Determine the (X, Y) coordinate at the center of the cell enclosing the given text.  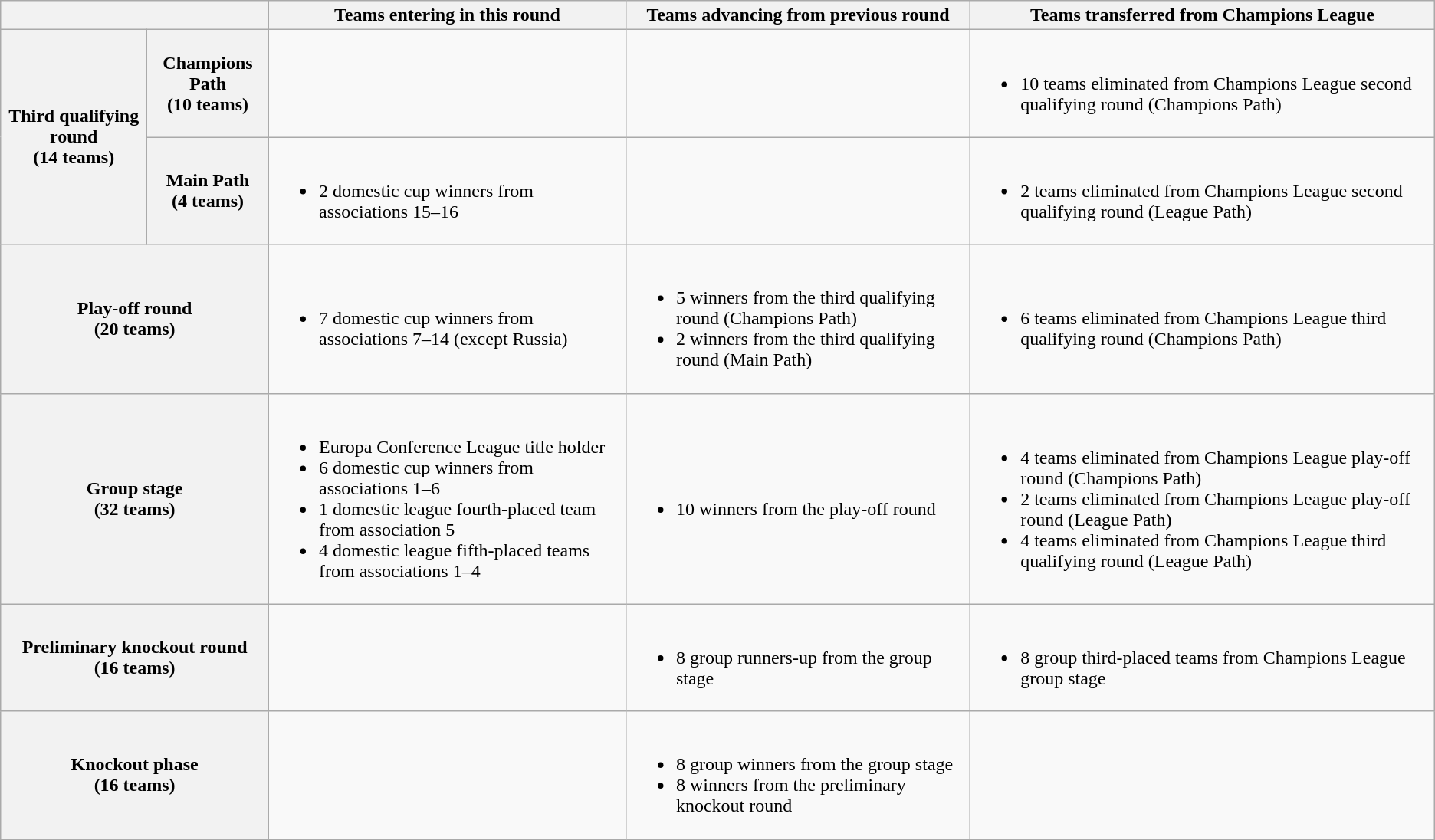
5 winners from the third qualifying round (Champions Path)2 winners from the third qualifying round (Main Path) (797, 319)
Preliminary knockout round(16 teams) (135, 658)
Teams advancing from previous round (797, 15)
Play-off round(20 teams) (135, 319)
Main Path(4 teams) (209, 191)
2 teams eliminated from Champions League second qualifying round (League Path) (1203, 191)
10 teams eliminated from Champions League second qualifying round (Champions Path) (1203, 84)
Champions Path(10 teams) (209, 84)
8 group winners from the group stage8 winners from the preliminary knockout round (797, 776)
8 group third-placed teams from Champions League group stage (1203, 658)
6 teams eliminated from Champions League third qualifying round (Champions Path) (1203, 319)
Group stage(32 teams) (135, 498)
8 group runners-up from the group stage (797, 658)
2 domestic cup winners from associations 15–16 (447, 191)
10 winners from the play-off round (797, 498)
Teams transferred from Champions League (1203, 15)
7 domestic cup winners from associations 7–14 (except Russia) (447, 319)
Teams entering in this round (447, 15)
Knockout phase(16 teams) (135, 776)
Third qualifying round(14 teams) (74, 137)
